Detect which cell encompasses the target text, then output its [x, y] center coordinate. 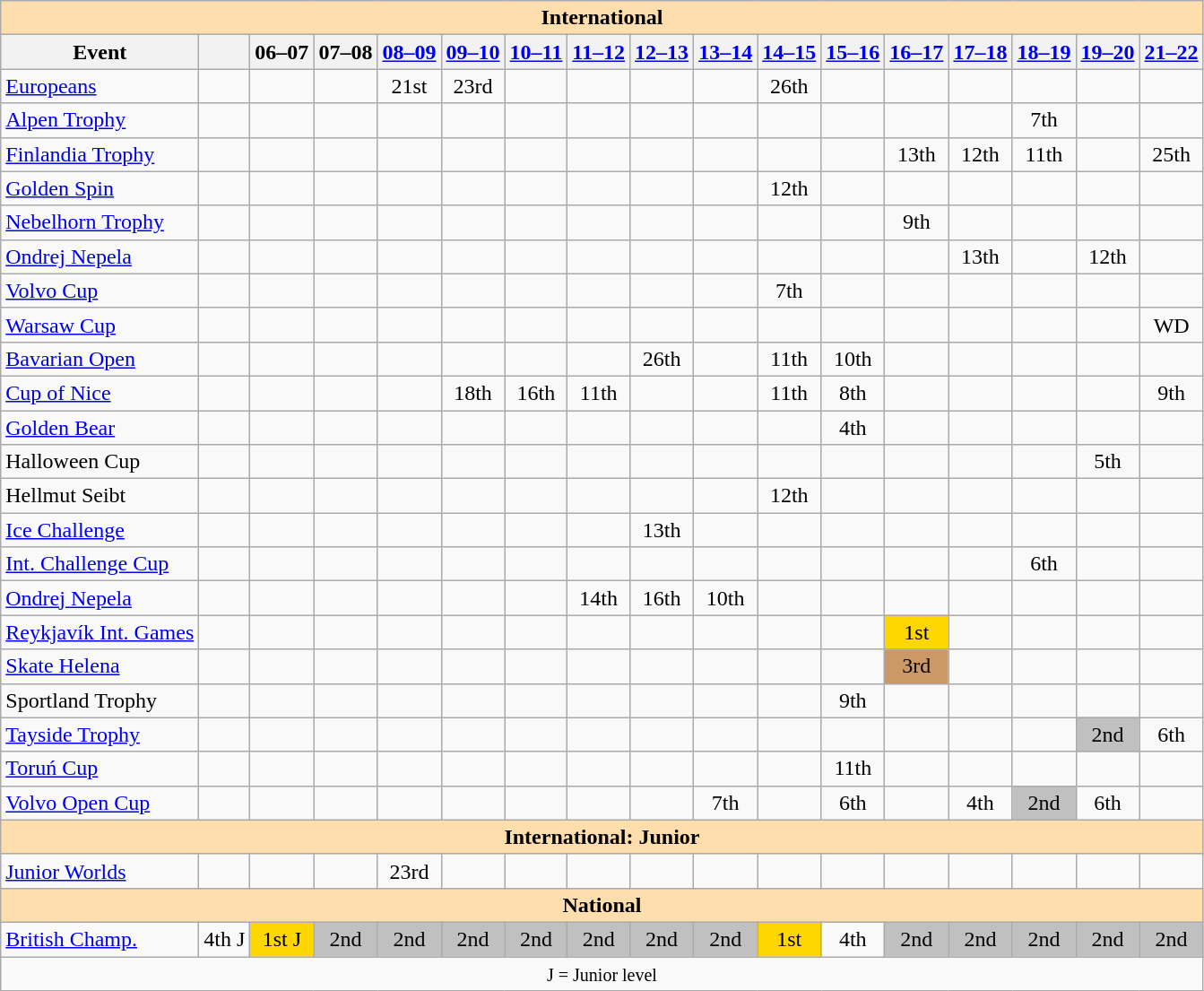
11–12 [599, 52]
Golden Spin [100, 188]
Tayside Trophy [100, 735]
Volvo Cup [100, 291]
Halloween Cup [100, 462]
Europeans [100, 86]
British Champ. [100, 939]
Nebelhorn Trophy [100, 222]
14–15 [789, 52]
07–08 [346, 52]
19–20 [1108, 52]
09–10 [473, 52]
International [602, 18]
25th [1171, 154]
4th J [224, 939]
8th [853, 393]
Reykjavík Int. Games [100, 632]
National [602, 905]
Bavarian Open [100, 359]
18th [473, 393]
Event [100, 52]
Ice Challenge [100, 530]
Alpen Trophy [100, 120]
J = Junior level [602, 973]
Cup of Nice [100, 393]
18–19 [1044, 52]
1st J [282, 939]
21st [409, 86]
15–16 [853, 52]
Junior Worlds [100, 871]
Hellmut Seibt [100, 496]
WD [1171, 325]
5th [1108, 462]
10–11 [536, 52]
Volvo Open Cup [100, 803]
Golden Bear [100, 428]
3rd [916, 666]
International: Junior [602, 837]
14th [599, 598]
Int. Challenge Cup [100, 564]
16–17 [916, 52]
17–18 [981, 52]
21–22 [1171, 52]
06–07 [282, 52]
Toruń Cup [100, 769]
Finlandia Trophy [100, 154]
Sportland Trophy [100, 700]
Warsaw Cup [100, 325]
13–14 [726, 52]
Skate Helena [100, 666]
12–13 [662, 52]
08–09 [409, 52]
